Return [x, y] of the center of cell containing provided text 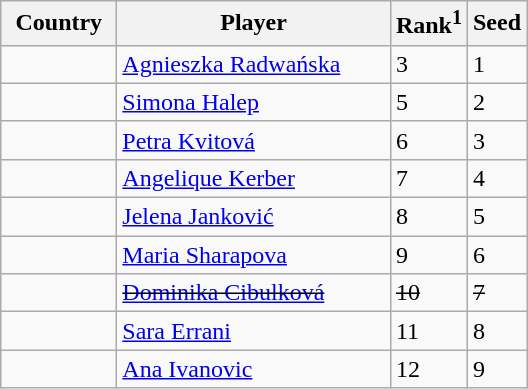
1 [496, 64]
Agnieszka Radwańska [254, 64]
Player [254, 24]
Ana Ivanovic [254, 369]
12 [428, 369]
10 [428, 293]
Petra Kvitová [254, 140]
Sara Errani [254, 331]
Jelena Janković [254, 217]
Rank1 [428, 24]
Seed [496, 24]
2 [496, 102]
4 [496, 178]
Simona Halep [254, 102]
11 [428, 331]
Country [59, 24]
Angelique Kerber [254, 178]
Dominika Cibulková [254, 293]
Maria Sharapova [254, 255]
